Output the (x, y) coordinate of the center of the cell containing the given text.  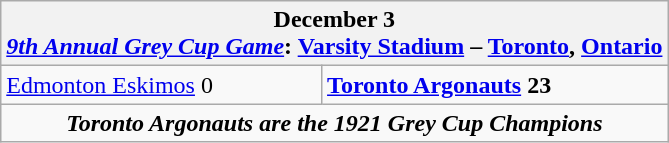
Toronto Argonauts 23 (495, 85)
Toronto Argonauts are the 1921 Grey Cup Champions (334, 123)
December 39th Annual Grey Cup Game: Varsity Stadium – Toronto, Ontario (334, 34)
Edmonton Eskimos 0 (162, 85)
